From the cell containing the given text, extract its center point as (x, y) coordinate. 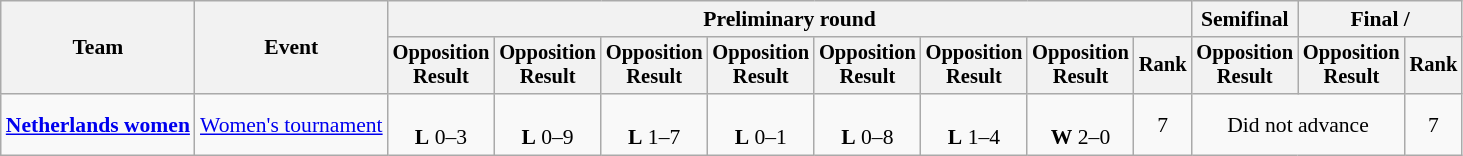
L 1–4 (974, 124)
L 0–9 (548, 124)
Netherlands women (98, 124)
L 0–3 (442, 124)
Semifinal (1244, 19)
Preliminary round (790, 19)
Final / (1380, 19)
Team (98, 48)
Did not advance (1298, 124)
Women's tournament (292, 124)
W 2–0 (1080, 124)
L 1–7 (654, 124)
L 0–8 (868, 124)
Event (292, 48)
L 0–1 (760, 124)
